Pinpoint the cell where the given text exists, returning its [x, y] midpoint coordinate. 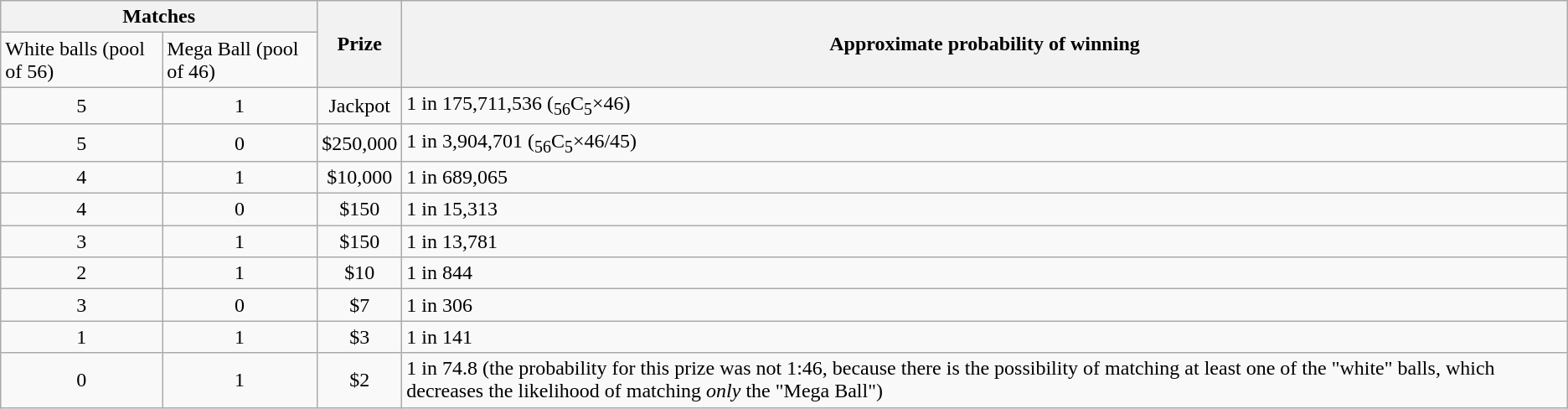
1 in 13,781 [985, 241]
$7 [360, 305]
$10 [360, 273]
$2 [360, 381]
$10,000 [360, 178]
Mega Ball (pool of 46) [240, 60]
1 in 175,711,536 (56C5×46) [985, 106]
1 in 3,904,701 (56C5×46/45) [985, 142]
1 in 689,065 [985, 178]
1 in 306 [985, 305]
$3 [360, 337]
$250,000 [360, 142]
Prize [360, 44]
Approximate probability of winning [985, 44]
2 [82, 273]
1 in 844 [985, 273]
1 in 141 [985, 337]
White balls (pool of 56) [82, 60]
Matches [159, 17]
1 in 15,313 [985, 210]
Jackpot [360, 106]
